Find where the given text appears and provide that cell's center as [X, Y] coordinate. 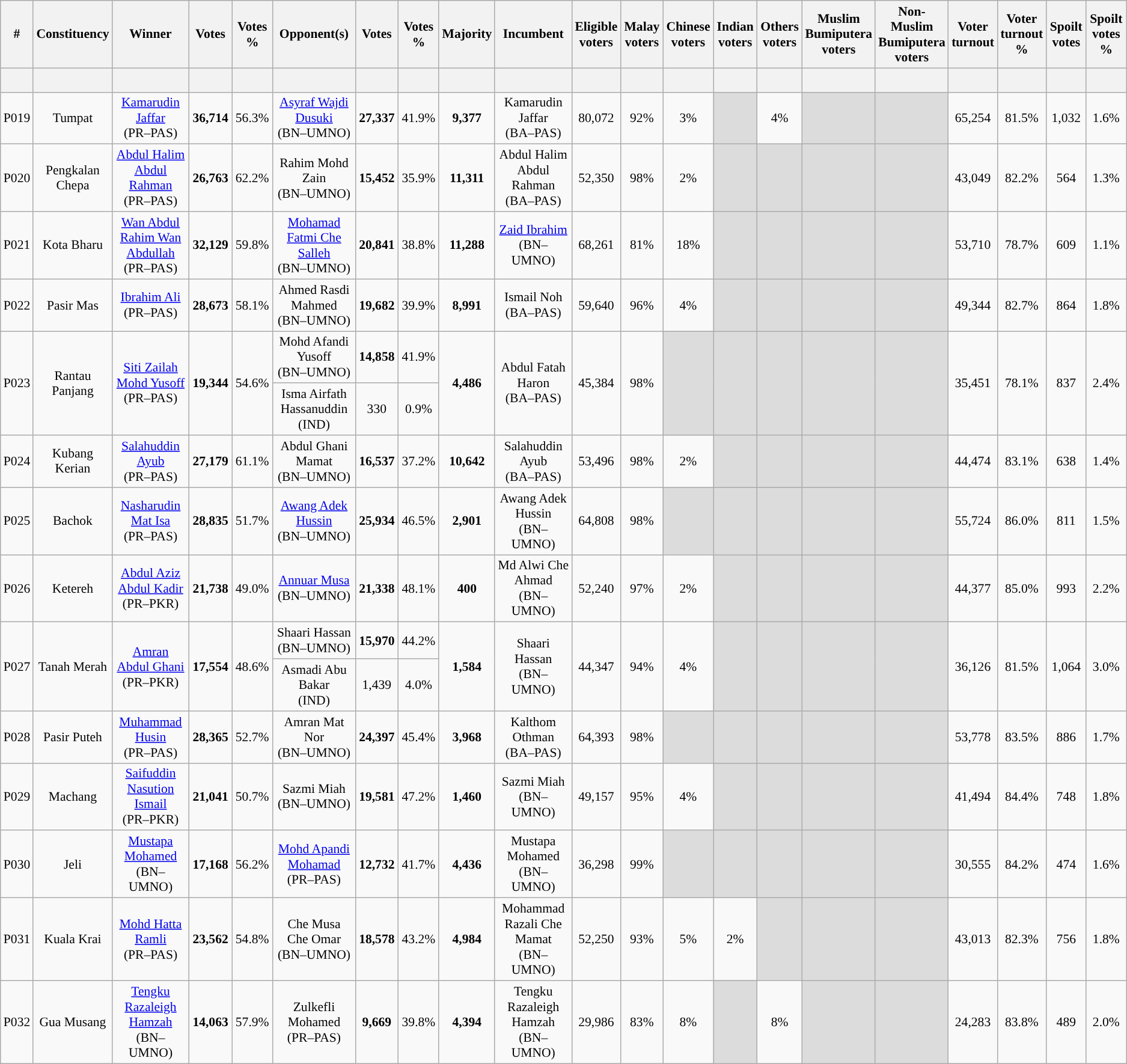
1,032 [1066, 118]
4,394 [466, 1022]
Ahmed Rasdi Mahmed(BN–UMNO) [314, 305]
46.5% [418, 521]
28,835 [210, 521]
94% [642, 667]
Pengkalan Chepa [72, 178]
83.8% [1022, 1022]
50.7% [252, 796]
Malay voters [642, 34]
43.2% [418, 940]
1.7% [1106, 737]
Muslim Bumiputera voters [839, 34]
56.2% [252, 864]
Kuala Krai [72, 940]
1,460 [466, 796]
4,436 [466, 864]
52.7% [252, 737]
609 [1066, 245]
29,986 [596, 1022]
36,126 [973, 667]
Jeli [72, 864]
Md Alwi Che Ahmad(BN–UMNO) [533, 589]
Indian voters [736, 34]
P023 [17, 384]
44,377 [973, 589]
55,724 [973, 521]
59,640 [596, 305]
Abdul Halim Abdul Rahman(PR–PAS) [151, 178]
95% [642, 796]
Isma Airfath Hassanuddin(IND) [314, 410]
489 [1066, 1022]
Non-Muslim Bumiputera voters [912, 34]
Abdul Fatah Haron(BA–PAS) [533, 384]
84.2% [1022, 864]
45,384 [596, 384]
Zulkefli Mohamed(PR–PAS) [314, 1022]
58.1% [252, 305]
24,283 [973, 1022]
44.2% [418, 641]
19,344 [210, 384]
44,474 [973, 462]
1.3% [1106, 178]
41,494 [973, 796]
1,584 [466, 667]
Mohamad Fatmi Che Salleh(BN–UMNO) [314, 245]
43,049 [973, 178]
49,157 [596, 796]
64,393 [596, 737]
96% [642, 305]
35.9% [418, 178]
Gua Musang [72, 1022]
45.4% [418, 737]
93% [642, 940]
83% [642, 1022]
Asmadi Abu Bakar(IND) [314, 685]
Amran Mat Nor(BN–UMNO) [314, 737]
Amran Abdul Ghani(PR–PKR) [151, 667]
27,337 [376, 118]
4,486 [466, 384]
52,240 [596, 589]
Abdul Ghani Mamat(BN–UMNO) [314, 462]
48.1% [418, 589]
Che Musa Che Omar(BN–UMNO) [314, 940]
Others voters [780, 34]
Abdul Aziz Abdul Kadir(PR–PKR) [151, 589]
92% [642, 118]
38.8% [418, 245]
41.7% [418, 864]
Kamarudin Jaffar(PR–PAS) [151, 118]
Mohd Afandi Yusoff(BN–UMNO) [314, 357]
62.2% [252, 178]
864 [1066, 305]
Muhammad Husin(PR–PAS) [151, 737]
P024 [17, 462]
8,991 [466, 305]
97% [642, 589]
3.0% [1106, 667]
3,968 [466, 737]
Asyraf Wajdi Dusuki(BN–UMNO) [314, 118]
83.5% [1022, 737]
2.2% [1106, 589]
1.1% [1106, 245]
1.4% [1106, 462]
16,537 [376, 462]
52,250 [596, 940]
Kalthom Othman(BA–PAS) [533, 737]
Salahuddin Ayub(PR–PAS) [151, 462]
Annuar Musa(BN–UMNO) [314, 589]
27,179 [210, 462]
25,934 [376, 521]
0.9% [418, 410]
32,129 [210, 245]
12,732 [376, 864]
52,350 [596, 178]
1,064 [1066, 667]
Salahuddin Ayub(BA–PAS) [533, 462]
53,710 [973, 245]
638 [1066, 462]
Mohd Hatta Ramli(PR–PAS) [151, 940]
49.0% [252, 589]
Spoilt votes [1066, 34]
4,984 [466, 940]
64,808 [596, 521]
P021 [17, 245]
Rahim Mohd Zain(BN–UMNO) [314, 178]
53,496 [596, 462]
Tanah Merah [72, 667]
P020 [17, 178]
Voter turnout % [1022, 34]
P032 [17, 1022]
61.1% [252, 462]
80,072 [596, 118]
48.6% [252, 667]
43,013 [973, 940]
84.4% [1022, 796]
49,344 [973, 305]
P030 [17, 864]
Opponent(s) [314, 34]
Wan Abdul Rahim Wan Abdullah(PR–PAS) [151, 245]
14,858 [376, 357]
Ketereh [72, 589]
# [17, 34]
Ibrahim Ali(PR–PAS) [151, 305]
Spoilt votes % [1106, 34]
15,452 [376, 178]
811 [1066, 521]
Mohd Apandi Mohamad(PR–PAS) [314, 864]
5% [688, 940]
330 [376, 410]
P026 [17, 589]
10,642 [466, 462]
474 [1066, 864]
Machang [72, 796]
Rantau Panjang [72, 384]
Siti Zailah Mohd Yusoff(PR–PAS) [151, 384]
36,298 [596, 864]
Ismail Noh(BA–PAS) [533, 305]
Kubang Kerian [72, 462]
Zaid Ibrahim(BN–UMNO) [533, 245]
14,063 [210, 1022]
18,578 [376, 940]
564 [1066, 178]
P019 [17, 118]
28,673 [210, 305]
26,763 [210, 178]
Eligible voters [596, 34]
Incumbent [533, 34]
56.3% [252, 118]
99% [642, 864]
1,439 [376, 685]
Pasir Mas [72, 305]
51.7% [252, 521]
1.5% [1106, 521]
30,555 [973, 864]
P027 [17, 667]
Majority [466, 34]
P029 [17, 796]
28,365 [210, 737]
54.8% [252, 940]
86.0% [1022, 521]
37.2% [418, 462]
21,338 [376, 589]
47.2% [418, 796]
Kota Bharu [72, 245]
78.1% [1022, 384]
65,254 [973, 118]
Mohammad Razali Che Mamat(BN–UMNO) [533, 940]
P028 [17, 737]
68,261 [596, 245]
886 [1066, 737]
9,377 [466, 118]
17,168 [210, 864]
53,778 [973, 737]
11,311 [466, 178]
9,669 [376, 1022]
24,397 [376, 737]
837 [1066, 384]
Winner [151, 34]
21,041 [210, 796]
36,714 [210, 118]
756 [1066, 940]
2,901 [466, 521]
748 [1066, 796]
Tumpat [72, 118]
Kamarudin Jaffar(BA–PAS) [533, 118]
Abdul Halim Abdul Rahman(BA–PAS) [533, 178]
44,347 [596, 667]
57.9% [252, 1022]
Bachok [72, 521]
19,682 [376, 305]
18% [688, 245]
3% [688, 118]
78.7% [1022, 245]
Pasir Puteh [72, 737]
81% [642, 245]
4.0% [418, 685]
59.8% [252, 245]
82.2% [1022, 178]
82.7% [1022, 305]
Constituency [72, 34]
2.4% [1106, 384]
85.0% [1022, 589]
21,738 [210, 589]
Chinese voters [688, 34]
993 [1066, 589]
Nasharudin Mat Isa(PR–PAS) [151, 521]
15,970 [376, 641]
P031 [17, 940]
35,451 [973, 384]
23,562 [210, 940]
Saifuddin Nasution Ismail(PR–PKR) [151, 796]
83.1% [1022, 462]
400 [466, 589]
Voter turnout [973, 34]
2.0% [1106, 1022]
82.3% [1022, 940]
11,288 [466, 245]
54.6% [252, 384]
P025 [17, 521]
19,581 [376, 796]
20,841 [376, 245]
39.8% [418, 1022]
39.9% [418, 305]
P022 [17, 305]
17,554 [210, 667]
